Find where the given text appears and provide that cell's center as (x, y) coordinate. 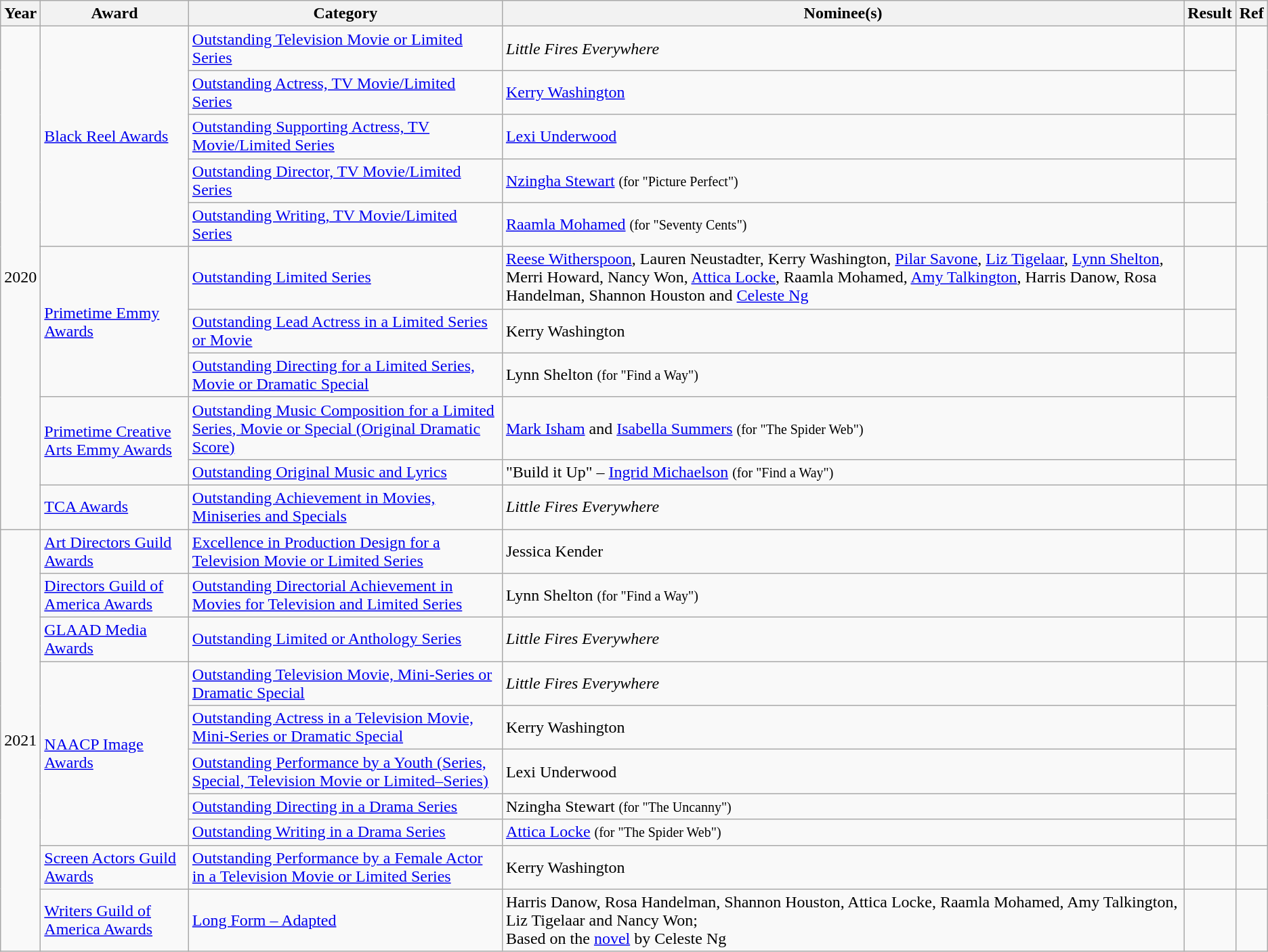
Outstanding Original Music and Lyrics (345, 472)
Attica Locke (for "The Spider Web") (843, 832)
Raamla Mohamed (for "Seventy Cents") (843, 225)
Category (345, 14)
Ref (1252, 14)
Outstanding Writing in a Drama Series (345, 832)
Nzingha Stewart (for "The Uncanny") (843, 806)
Primetime Creative Arts Emmy Awards (114, 441)
Mark Isham and Isabella Summers (for "The Spider Web") (843, 428)
2020 (20, 278)
Black Reel Awards (114, 137)
Long Form – Adapted (345, 920)
Outstanding Supporting Actress, TV Movie/Limited Series (345, 137)
Result (1210, 14)
GLAAD Media Awards (114, 639)
Outstanding Limited or Anthology Series (345, 639)
"Build it Up" – Ingrid Michaelson (for "Find a Way") (843, 472)
TCA Awards (114, 506)
Year (20, 14)
NAACP Image Awards (114, 753)
Writers Guild of America Awards (114, 920)
Outstanding Limited Series (345, 278)
Outstanding Performance by a Female Actor in a Television Movie or Limited Series (345, 867)
2021 (20, 741)
Nominee(s) (843, 14)
Outstanding Director, TV Movie/Limited Series (345, 180)
Art Directors Guild Awards (114, 551)
Outstanding Directorial Achievement in Movies for Television and Limited Series (345, 596)
Outstanding Performance by a Youth (Series, Special, Television Movie or Limited–Series) (345, 772)
Screen Actors Guild Awards (114, 867)
Outstanding Television Movie or Limited Series (345, 49)
Outstanding Directing for a Limited Series, Movie or Dramatic Special (345, 375)
Award (114, 14)
Outstanding Actress in a Television Movie, Mini-Series or Dramatic Special (345, 727)
Outstanding Lead Actress in a Limited Series or Movie (345, 330)
Outstanding Music Composition for a Limited Series, Movie or Special (Original Dramatic Score) (345, 428)
Outstanding Writing, TV Movie/Limited Series (345, 225)
Outstanding Achievement in Movies, Miniseries and Specials (345, 506)
Directors Guild of America Awards (114, 596)
Jessica Kender (843, 551)
Outstanding Actress, TV Movie/Limited Series (345, 92)
Outstanding Directing in a Drama Series (345, 806)
Primetime Emmy Awards (114, 322)
Excellence in Production Design for a Television Movie or Limited Series (345, 551)
Outstanding Television Movie, Mini-Series or Dramatic Special (345, 684)
Nzingha Stewart (for "Picture Perfect") (843, 180)
